From the cell containing the given text, extract its center point as [x, y] coordinate. 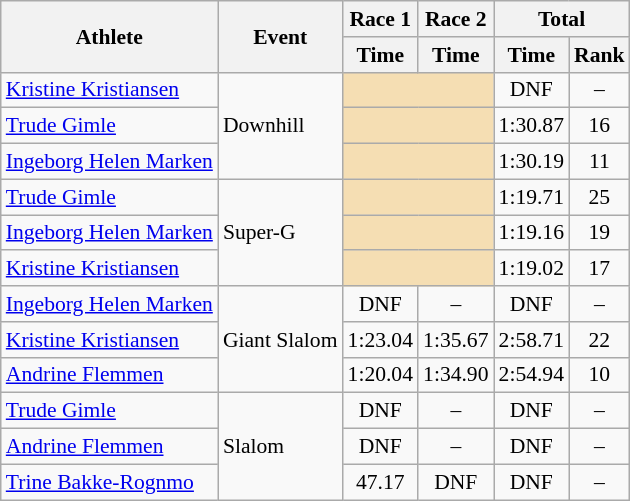
1:34.90 [456, 375]
Giant Slalom [280, 340]
11 [600, 162]
17 [600, 269]
Downhill [280, 126]
10 [600, 375]
25 [600, 197]
19 [600, 233]
1:20.04 [380, 375]
Race 2 [456, 19]
1:19.16 [532, 233]
2:58.71 [532, 340]
Race 1 [380, 19]
1:19.71 [532, 197]
Total [562, 19]
Athlete [110, 36]
47.17 [380, 482]
Rank [600, 55]
22 [600, 340]
1:19.02 [532, 269]
Slalom [280, 446]
1:30.87 [532, 126]
Trine Bakke-Rognmo [110, 482]
Super-G [280, 232]
16 [600, 126]
1:35.67 [456, 340]
Event [280, 36]
2:54.94 [532, 375]
1:30.19 [532, 162]
1:23.04 [380, 340]
